For the text-containing cell, return its midpoint in [x, y] coordinate format. 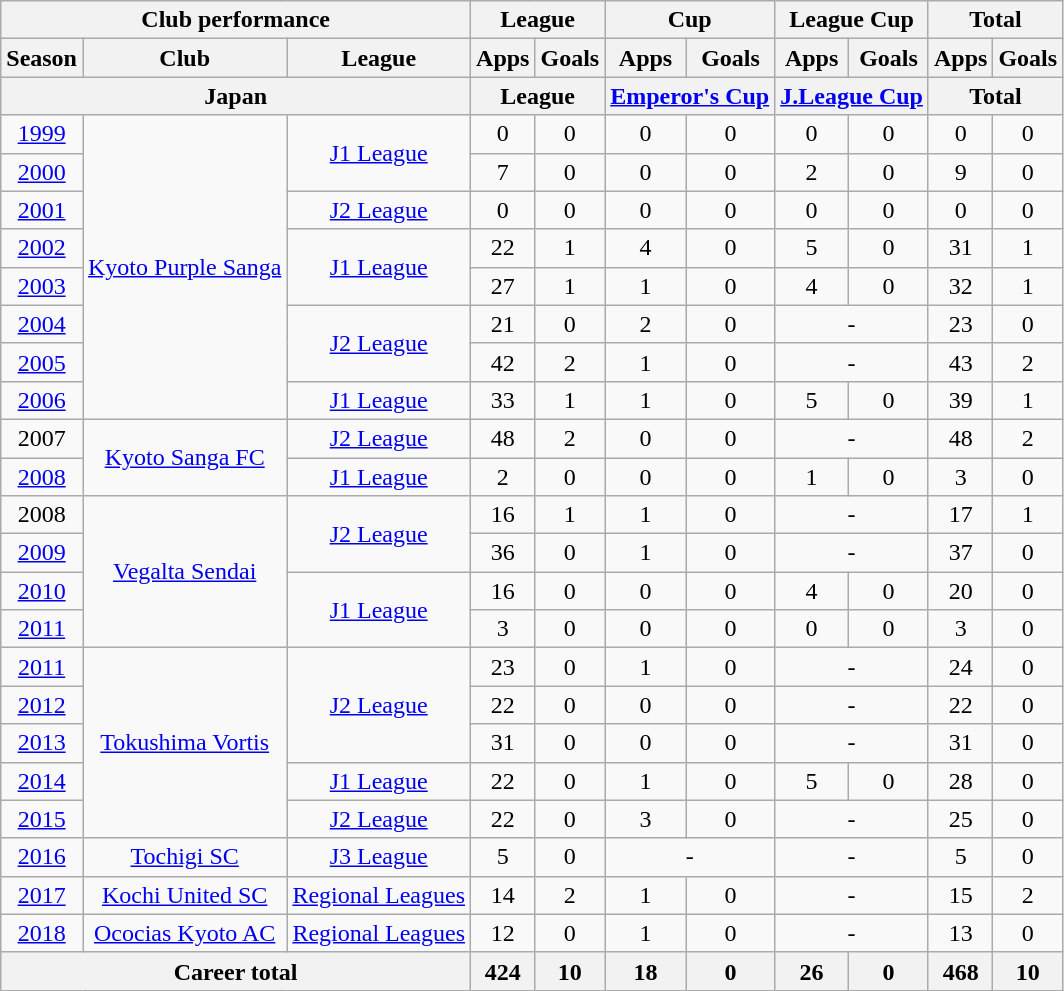
Emperor's Cup [690, 96]
League Cup [852, 20]
33 [503, 400]
9 [960, 172]
2010 [42, 591]
25 [960, 819]
Vegalta Sendai [184, 572]
Ococias Kyoto AC [184, 933]
36 [503, 553]
42 [503, 362]
21 [503, 324]
Cup [690, 20]
2007 [42, 438]
2015 [42, 819]
2001 [42, 210]
2004 [42, 324]
2012 [42, 705]
2017 [42, 895]
Kyoto Sanga FC [184, 457]
1999 [42, 134]
26 [812, 971]
2009 [42, 553]
Tokushima Vortis [184, 743]
2000 [42, 172]
43 [960, 362]
12 [503, 933]
Career total [236, 971]
Club performance [236, 20]
17 [960, 515]
14 [503, 895]
18 [646, 971]
20 [960, 591]
Kyoto Purple Sanga [184, 267]
Kochi United SC [184, 895]
2016 [42, 857]
28 [960, 781]
Tochigi SC [184, 857]
2013 [42, 743]
7 [503, 172]
J.League Cup [852, 96]
Season [42, 58]
424 [503, 971]
13 [960, 933]
Japan [236, 96]
32 [960, 286]
2018 [42, 933]
J3 League [379, 857]
2002 [42, 248]
24 [960, 667]
27 [503, 286]
Club [184, 58]
2014 [42, 781]
2003 [42, 286]
15 [960, 895]
2006 [42, 400]
39 [960, 400]
2005 [42, 362]
468 [960, 971]
37 [960, 553]
